Pinpoint the cell where the given text exists, returning its (x, y) midpoint coordinate. 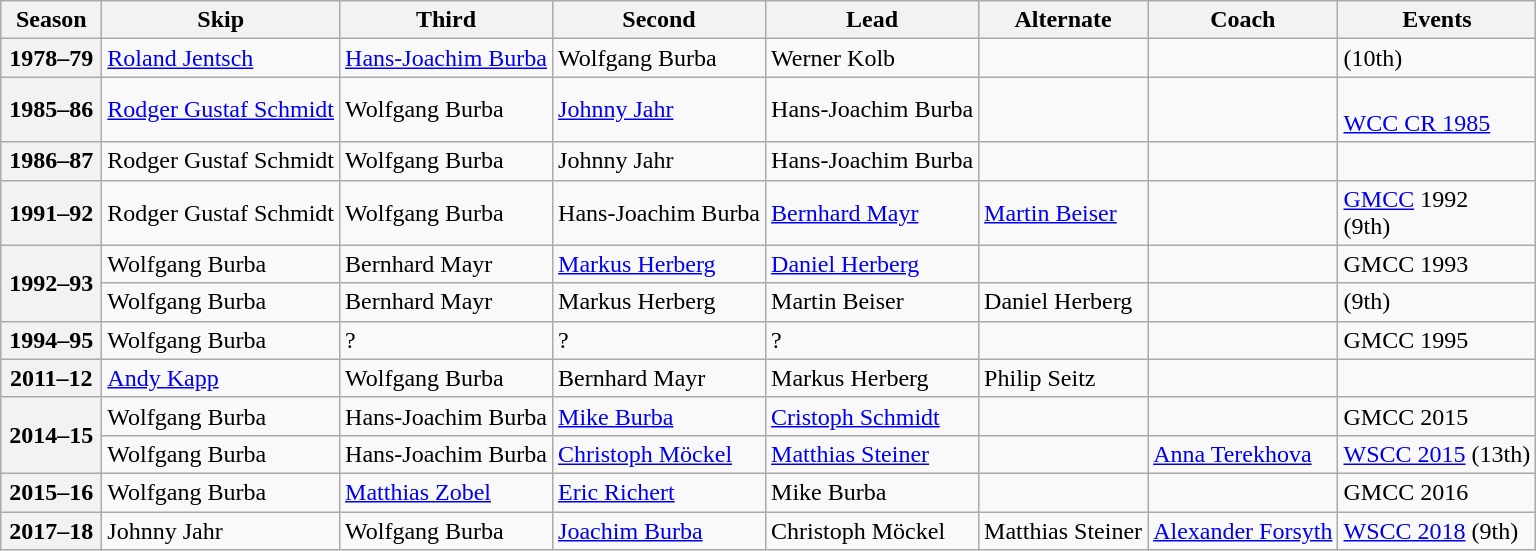
WCC CR 1985 (1437, 110)
Alternate (1064, 20)
GMCC 2015 (1437, 416)
WSCC 2015 (13th) (1437, 454)
1985–86 (52, 110)
Philip Seitz (1064, 378)
1991–92 (52, 212)
Coach (1243, 20)
Eric Richert (660, 492)
GMCC 1993 (1437, 264)
2014–15 (52, 435)
1992–93 (52, 283)
Second (660, 20)
Roland Jentsch (221, 58)
(9th) (1437, 302)
Season (52, 20)
(10th) (1437, 58)
Events (1437, 20)
Joachim Burba (660, 531)
1986–87 (52, 161)
GMCC 1995 (1437, 340)
Cristoph Schmidt (872, 416)
Alexander Forsyth (1243, 531)
1994–95 (52, 340)
WSCC 2018 (9th) (1437, 531)
1978–79 (52, 58)
Werner Kolb (872, 58)
Third (446, 20)
Matthias Zobel (446, 492)
2015–16 (52, 492)
Anna Terekhova (1243, 454)
GMCC 2016 (1437, 492)
Andy Kapp (221, 378)
GMCC 1992 (9th) (1437, 212)
2017–18 (52, 531)
2011–12 (52, 378)
Skip (221, 20)
Lead (872, 20)
